Scan for the cell matching the given text and deliver its [X, Y] coordinate at center. 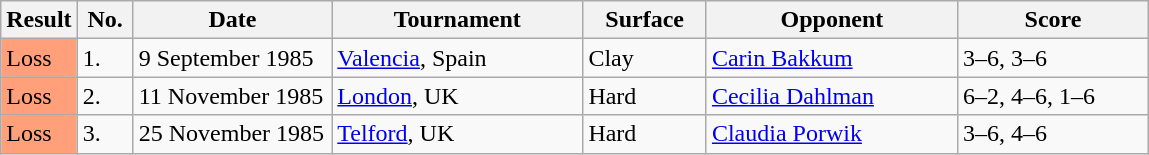
11 November 1985 [232, 96]
Result [39, 20]
Score [1052, 20]
Date [232, 20]
2. [105, 96]
Opponent [832, 20]
3–6, 3–6 [1052, 58]
Clay [645, 58]
Cecilia Dahlman [832, 96]
25 November 1985 [232, 134]
No. [105, 20]
Telford, UK [458, 134]
London, UK [458, 96]
Tournament [458, 20]
Carin Bakkum [832, 58]
Claudia Porwik [832, 134]
Valencia, Spain [458, 58]
6–2, 4–6, 1–6 [1052, 96]
1. [105, 58]
3–6, 4–6 [1052, 134]
3. [105, 134]
Surface [645, 20]
9 September 1985 [232, 58]
